Locate the cell with the specified text and output its [X, Y] center coordinate. 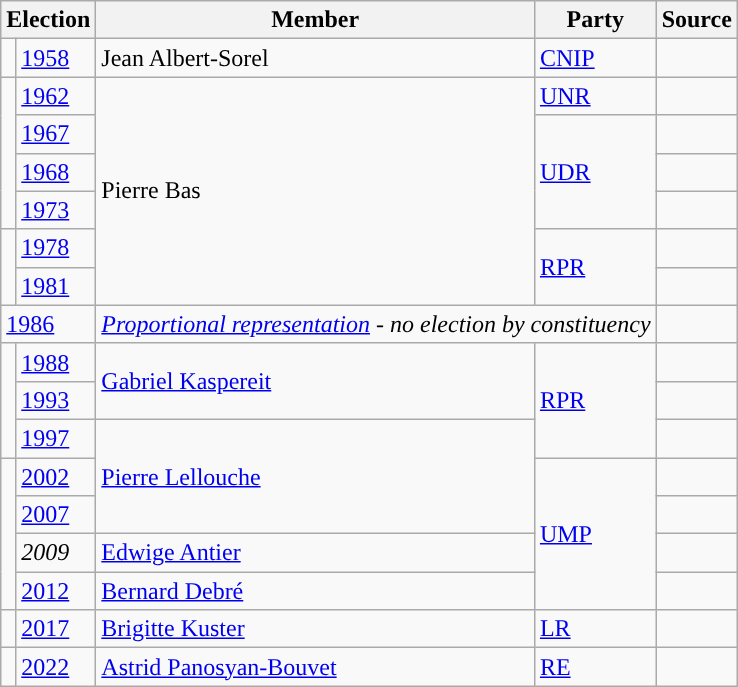
UMP [595, 534]
RE [595, 667]
Pierre Bas [316, 191]
LR [595, 629]
2007 [56, 515]
UNR [595, 96]
1988 [56, 362]
2017 [56, 629]
Party [595, 20]
1997 [56, 438]
2002 [56, 477]
Brigitte Kuster [316, 629]
Astrid Panosyan-Bouvet [316, 667]
Election [48, 20]
Bernard Debré [316, 591]
Pierre Lellouche [316, 476]
1958 [56, 58]
Edwige Antier [316, 553]
1981 [56, 286]
UDR [595, 172]
1993 [56, 400]
Proportional representation - no election by constituency [376, 324]
1973 [56, 210]
1967 [56, 134]
1962 [56, 96]
1968 [56, 172]
1986 [48, 324]
Member [316, 20]
CNIP [595, 58]
2022 [56, 667]
Source [696, 20]
2012 [56, 591]
Gabriel Kaspereit [316, 381]
2009 [56, 553]
1978 [56, 248]
Jean Albert-Sorel [316, 58]
